For the text-containing cell, return its midpoint in (X, Y) coordinate format. 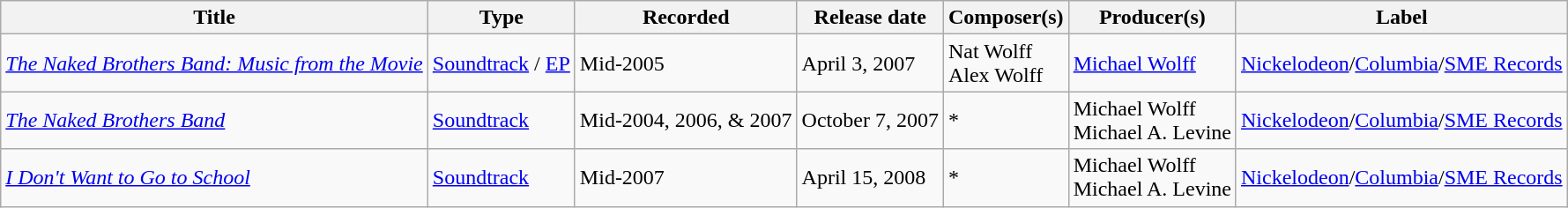
The Naked Brothers Band: Music from the Movie (215, 63)
Release date (870, 18)
Composer(s) (1006, 18)
Mid-2005 (686, 63)
Mid-2004, 2006, & 2007 (686, 120)
April 15, 2008 (870, 178)
Type (501, 18)
The Naked Brothers Band (215, 120)
October 7, 2007 (870, 120)
Producer(s) (1152, 18)
Soundtrack / EP (501, 63)
Mid-2007 (686, 178)
Label (1401, 18)
Michael Wolff (1152, 63)
Recorded (686, 18)
I Don't Want to Go to School (215, 178)
Nat WolffAlex Wolff (1006, 63)
Title (215, 18)
April 3, 2007 (870, 63)
